Pinpoint the cell where the given text exists, returning its (x, y) midpoint coordinate. 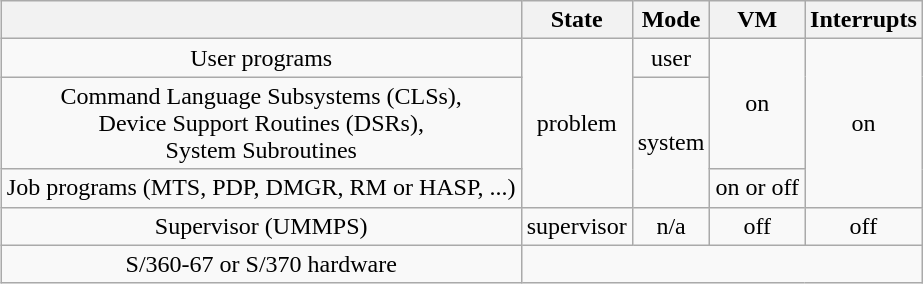
on or off (758, 188)
Mode (671, 20)
Job programs (MTS, PDP, DMGR, RM or HASP, ...) (261, 188)
Supervisor (UMMPS) (261, 226)
S/360-67 or S/370 hardware (261, 264)
system (671, 142)
Interrupts (864, 20)
VM (758, 20)
User programs (261, 58)
n/a (671, 226)
supervisor (576, 226)
problem (576, 123)
State (576, 20)
user (671, 58)
Command Language Subsystems (CLSs),Device Support Routines (DSRs),System Subroutines (261, 123)
